Locate the cell with the specified text and output its (X, Y) center coordinate. 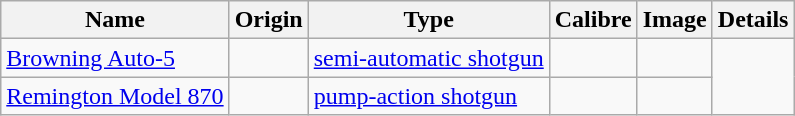
pump-action shotgun (428, 96)
Type (428, 20)
Browning Auto-5 (115, 58)
Details (753, 20)
Image (674, 20)
Remington Model 870 (115, 96)
semi-automatic shotgun (428, 58)
Name (115, 20)
Origin (268, 20)
Calibre (593, 20)
